From the cell containing the given text, extract its center point as [x, y] coordinate. 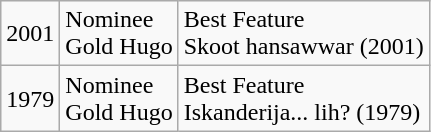
Best FeatureSkoot hansawwar (2001) [304, 34]
Best FeatureIskanderija... lih? (1979) [304, 98]
1979 [30, 98]
2001 [30, 34]
